Return the [X, Y] coordinate for the center point of the cell that contains the specified text.  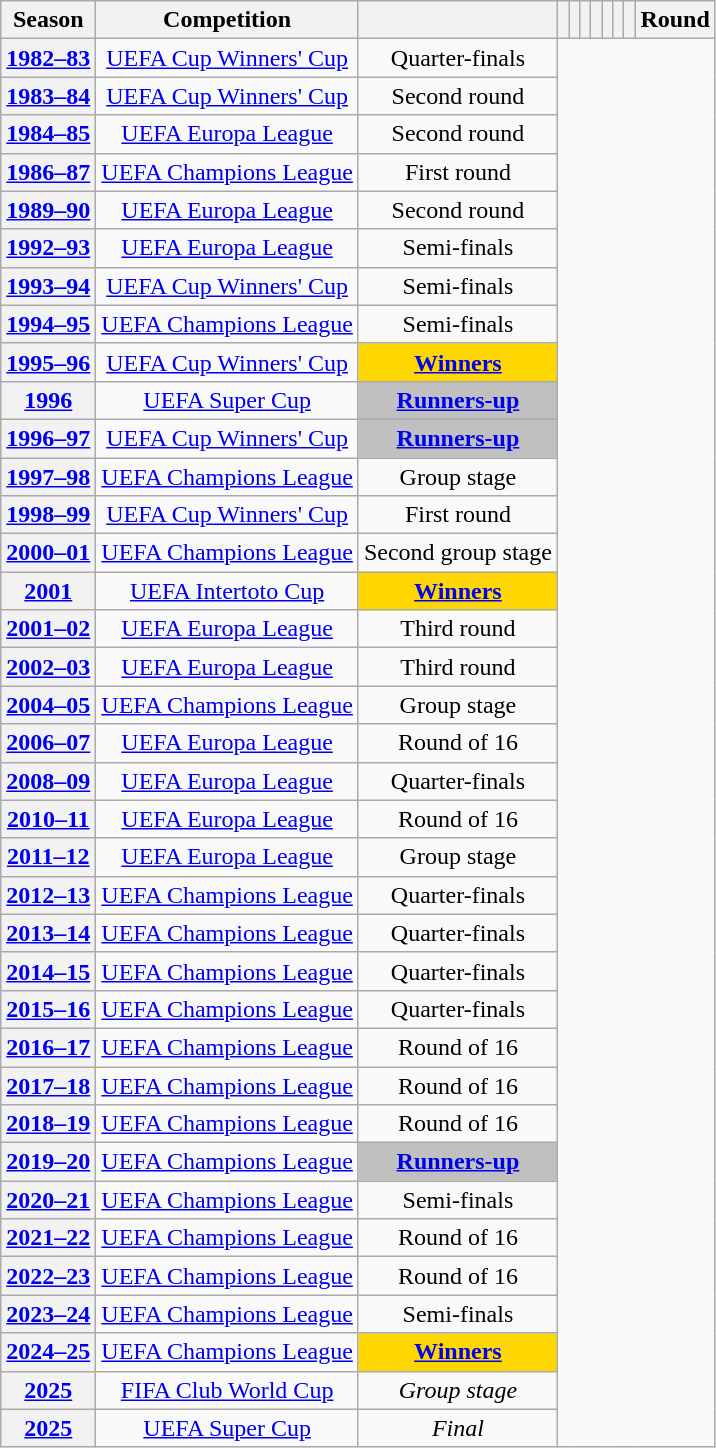
2016–17 [48, 1047]
1996–97 [48, 438]
2023–24 [48, 1314]
2004–05 [48, 705]
1997–98 [48, 477]
Round [675, 20]
1995–96 [48, 362]
Second group stage [458, 553]
2013–14 [48, 933]
1994–95 [48, 324]
2001–02 [48, 629]
1989–90 [48, 210]
1992–93 [48, 248]
2012–13 [48, 895]
Final [458, 1428]
2001 [48, 591]
Competition [228, 20]
2022–23 [48, 1276]
1984–85 [48, 134]
2017–18 [48, 1085]
2020–21 [48, 1200]
1998–99 [48, 515]
2010–11 [48, 819]
2008–09 [48, 781]
UEFA Intertoto Cup [228, 591]
2019–20 [48, 1162]
2018–19 [48, 1124]
1983–84 [48, 96]
2024–25 [48, 1352]
1993–94 [48, 286]
2015–16 [48, 1009]
2011–12 [48, 857]
2006–07 [48, 743]
FIFA Club World Cup [228, 1390]
1996 [48, 400]
1982–83 [48, 58]
1986–87 [48, 172]
2000–01 [48, 553]
Season [48, 20]
2002–03 [48, 667]
2014–15 [48, 971]
2021–22 [48, 1238]
